Return the [x, y] coordinate for the center point of the cell that contains the specified text.  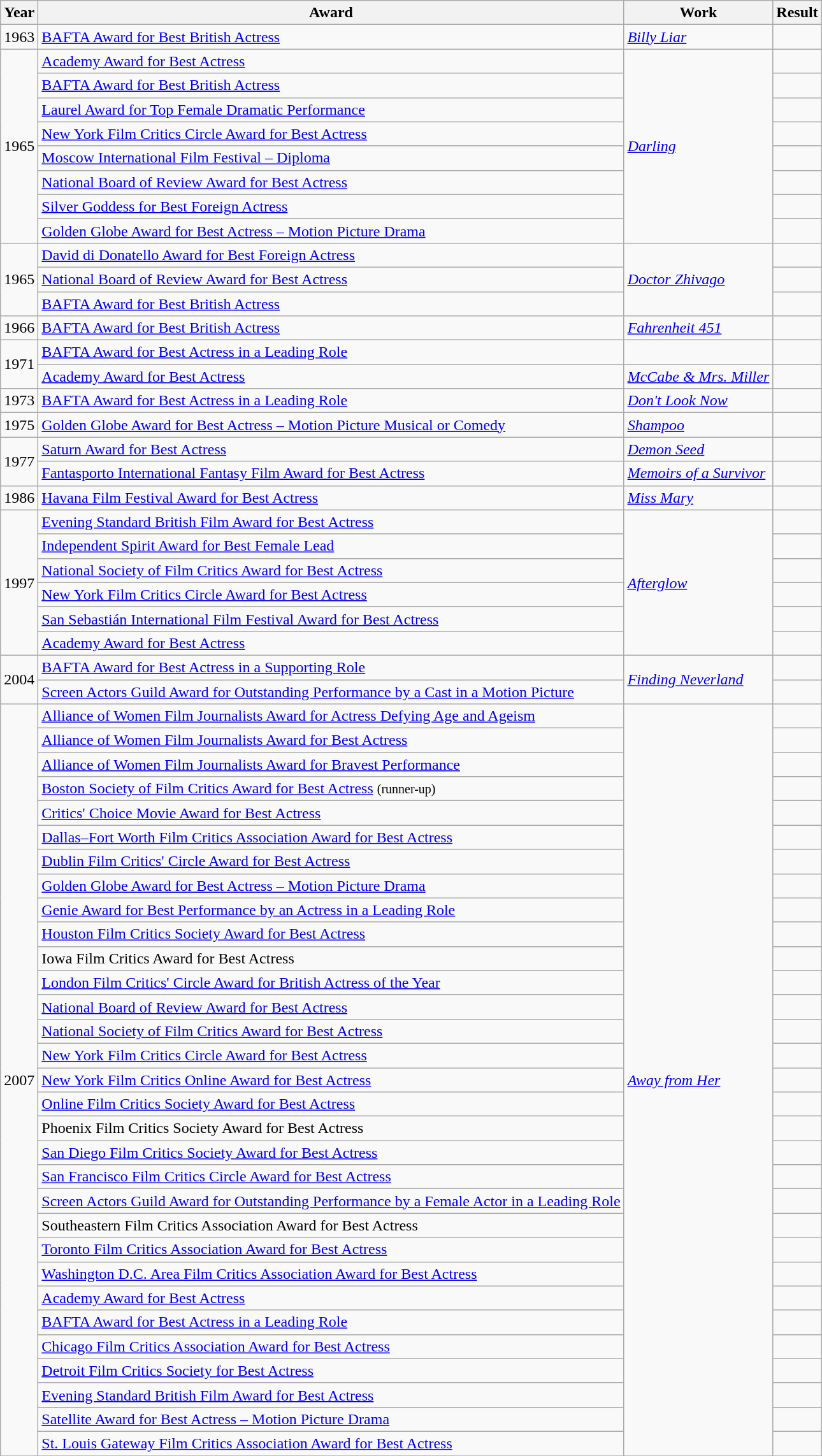
Don't Look Now [698, 401]
Finding Neverland [698, 679]
Satellite Award for Best Actress – Motion Picture Drama [331, 1419]
Dallas–Fort Worth Film Critics Association Award for Best Actress [331, 837]
1973 [19, 401]
2007 [19, 1080]
Demon Seed [698, 449]
Darling [698, 146]
Online Film Critics Society Award for Best Actress [331, 1104]
1963 [19, 37]
Southeastern Film Critics Association Award for Best Actress [331, 1225]
Miss Mary [698, 498]
Fahrenheit 451 [698, 328]
Golden Globe Award for Best Actress – Motion Picture Musical or Comedy [331, 425]
Billy Liar [698, 37]
Chicago Film Critics Association Award for Best Actress [331, 1346]
Toronto Film Critics Association Award for Best Actress [331, 1250]
McCabe & Mrs. Miller [698, 377]
Detroit Film Critics Society for Best Actress [331, 1371]
Alliance of Women Film Journalists Award for Bravest Performance [331, 765]
Genie Award for Best Performance by an Actress in a Leading Role [331, 910]
Shampoo [698, 425]
BAFTA Award for Best Actress in a Supporting Role [331, 667]
Iowa Film Critics Award for Best Actress [331, 958]
Alliance of Women Film Journalists Award for Actress Defying Age and Ageism [331, 716]
Doctor Zhivago [698, 279]
San Francisco Film Critics Circle Award for Best Actress [331, 1177]
Laurel Award for Top Female Dramatic Performance [331, 110]
Washington D.C. Area Film Critics Association Award for Best Actress [331, 1274]
Fantasporto International Fantasy Film Award for Best Actress [331, 473]
Result [797, 13]
Award [331, 13]
London Film Critics' Circle Award for British Actress of the Year [331, 983]
Away from Her [698, 1080]
1997 [19, 582]
1966 [19, 328]
1971 [19, 364]
Memoirs of a Survivor [698, 473]
Critics' Choice Movie Award for Best Actress [331, 813]
1986 [19, 498]
Dublin Film Critics' Circle Award for Best Actress [331, 861]
Independent Spirit Award for Best Female Lead [331, 546]
1977 [19, 461]
Alliance of Women Film Journalists Award for Best Actress [331, 740]
Silver Goddess for Best Foreign Actress [331, 206]
2004 [19, 679]
San Sebastián International Film Festival Award for Best Actress [331, 619]
Work [698, 13]
Havana Film Festival Award for Best Actress [331, 498]
Afterglow [698, 582]
St. Louis Gateway Film Critics Association Award for Best Actress [331, 1443]
Phoenix Film Critics Society Award for Best Actress [331, 1128]
San Diego Film Critics Society Award for Best Actress [331, 1153]
Boston Society of Film Critics Award for Best Actress (runner-up) [331, 789]
1975 [19, 425]
Screen Actors Guild Award for Outstanding Performance by a Cast in a Motion Picture [331, 691]
Year [19, 13]
Moscow International Film Festival – Diploma [331, 158]
New York Film Critics Online Award for Best Actress [331, 1080]
Saturn Award for Best Actress [331, 449]
Houston Film Critics Society Award for Best Actress [331, 934]
David di Donatello Award for Best Foreign Actress [331, 255]
Screen Actors Guild Award for Outstanding Performance by a Female Actor in a Leading Role [331, 1201]
